Capture the cell that displays the provided text and extract its (X, Y) central coordinate. 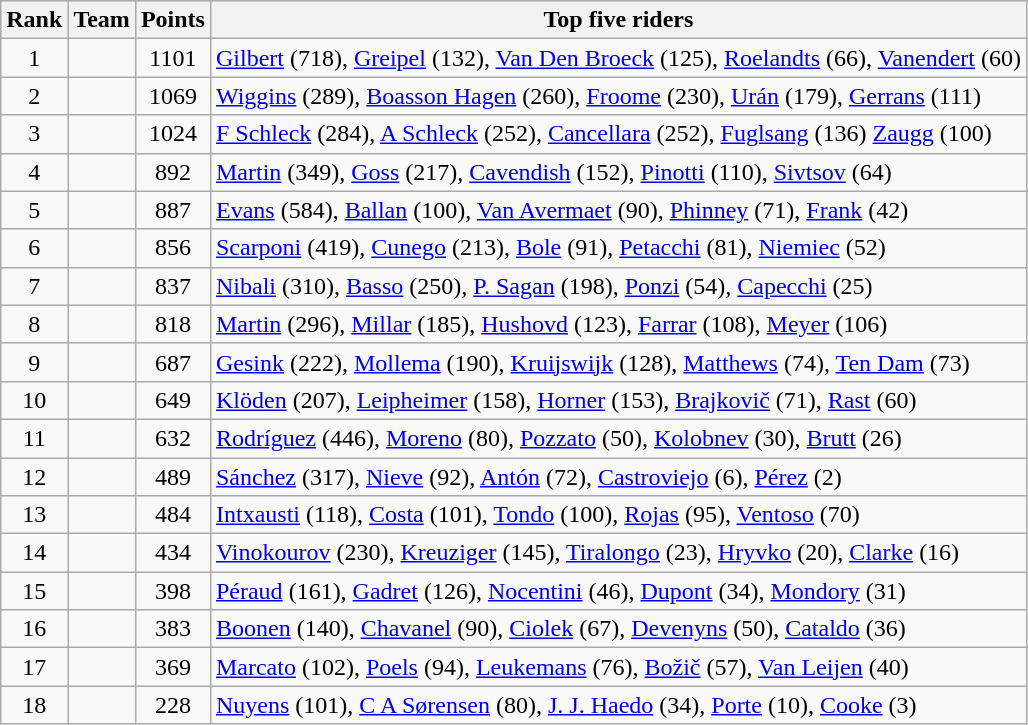
16 (34, 629)
8 (34, 324)
3 (34, 134)
Wiggins (289), Boasson Hagen (260), Froome (230), Urán (179), Gerrans (111) (618, 96)
Gesink (222), Mollema (190), Kruijswijk (128), Matthews (74), Ten Dam (73) (618, 362)
10 (34, 400)
1 (34, 58)
Scarponi (419), Cunego (213), Bole (91), Petacchi (81), Niemiec (52) (618, 248)
F Schleck (284), A Schleck (252), Cancellara (252), Fuglsang (136) Zaugg (100) (618, 134)
4 (34, 172)
17 (34, 667)
Points (172, 20)
1069 (172, 96)
15 (34, 591)
18 (34, 705)
2 (34, 96)
Evans (584), Ballan (100), Van Avermaet (90), Phinney (71), Frank (42) (618, 210)
Rodríguez (446), Moreno (80), Pozzato (50), Kolobnev (30), Brutt (26) (618, 438)
Boonen (140), Chavanel (90), Ciolek (67), Devenyns (50), Cataldo (36) (618, 629)
434 (172, 553)
Vinokourov (230), Kreuziger (145), Tiralongo (23), Hryvko (20), Clarke (16) (618, 553)
1101 (172, 58)
649 (172, 400)
856 (172, 248)
11 (34, 438)
687 (172, 362)
632 (172, 438)
383 (172, 629)
398 (172, 591)
Martin (296), Millar (185), Hushovd (123), Farrar (108), Meyer (106) (618, 324)
228 (172, 705)
Top five riders (618, 20)
Team (102, 20)
Sánchez (317), Nieve (92), Antón (72), Castroviejo (6), Pérez (2) (618, 477)
887 (172, 210)
6 (34, 248)
Gilbert (718), Greipel (132), Van Den Broeck (125), Roelandts (66), Vanendert (60) (618, 58)
7 (34, 286)
Intxausti (118), Costa (101), Tondo (100), Rojas (95), Ventoso (70) (618, 515)
12 (34, 477)
Klöden (207), Leipheimer (158), Horner (153), Brajkovič (71), Rast (60) (618, 400)
5 (34, 210)
369 (172, 667)
489 (172, 477)
Péraud (161), Gadret (126), Nocentini (46), Dupont (34), Mondory (31) (618, 591)
Rank (34, 20)
13 (34, 515)
9 (34, 362)
14 (34, 553)
Marcato (102), Poels (94), Leukemans (76), Božič (57), Van Leijen (40) (618, 667)
Nuyens (101), C A Sørensen (80), J. J. Haedo (34), Porte (10), Cooke (3) (618, 705)
1024 (172, 134)
892 (172, 172)
Nibali (310), Basso (250), P. Sagan (198), Ponzi (54), Capecchi (25) (618, 286)
484 (172, 515)
Martin (349), Goss (217), Cavendish (152), Pinotti (110), Sivtsov (64) (618, 172)
837 (172, 286)
818 (172, 324)
